Locate the cell with the specified text and output its (X, Y) center coordinate. 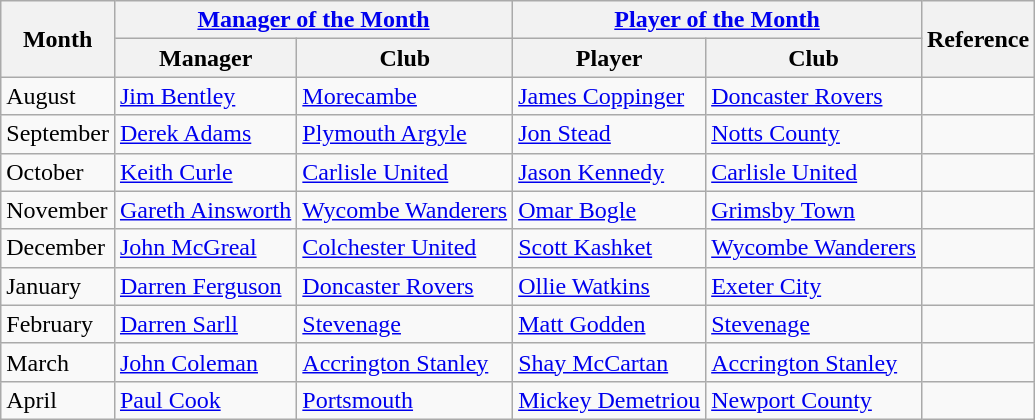
Player (610, 58)
October (58, 172)
November (58, 210)
Manager (205, 58)
Ollie Watkins (610, 286)
Month (58, 39)
Colchester United (405, 248)
Omar Bogle (610, 210)
Derek Adams (205, 134)
Paul Cook (205, 400)
August (58, 96)
Grimsby Town (814, 210)
September (58, 134)
Player of the Month (718, 20)
Notts County (814, 134)
Plymouth Argyle (405, 134)
Jon Stead (610, 134)
April (58, 400)
James Coppinger (610, 96)
Portsmouth (405, 400)
Gareth Ainsworth (205, 210)
John Coleman (205, 362)
Jim Bentley (205, 96)
Mickey Demetriou (610, 400)
December (58, 248)
February (58, 324)
Matt Godden (610, 324)
Darren Sarll (205, 324)
Shay McCartan (610, 362)
Manager of the Month (313, 20)
Exeter City (814, 286)
Reference (978, 39)
Morecambe (405, 96)
Keith Curle (205, 172)
March (58, 362)
John McGreal (205, 248)
Newport County (814, 400)
Scott Kashket (610, 248)
January (58, 286)
Jason Kennedy (610, 172)
Darren Ferguson (205, 286)
